Identify which cell holds the provided text, then report its (X, Y) central coordinate. 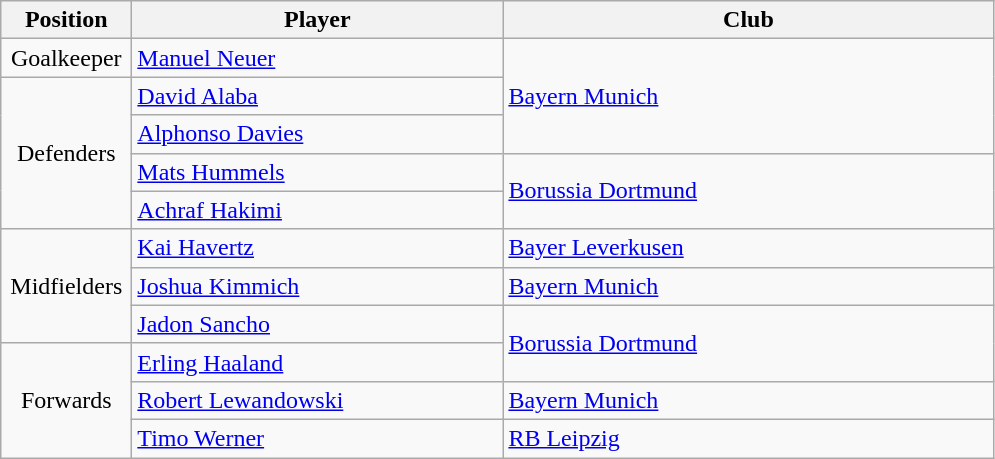
Forwards (66, 400)
Defenders (66, 153)
Midfielders (66, 286)
RB Leipzig (748, 438)
Achraf Hakimi (318, 210)
Goalkeeper (66, 58)
Position (66, 20)
Manuel Neuer (318, 58)
David Alaba (318, 96)
Kai Havertz (318, 248)
Erling Haaland (318, 362)
Jadon Sancho (318, 324)
Alphonso Davies (318, 134)
Timo Werner (318, 438)
Club (748, 20)
Joshua Kimmich (318, 286)
Bayer Leverkusen (748, 248)
Player (318, 20)
Mats Hummels (318, 172)
Robert Lewandowski (318, 400)
